Locate the cell with the specified text and output its [x, y] center coordinate. 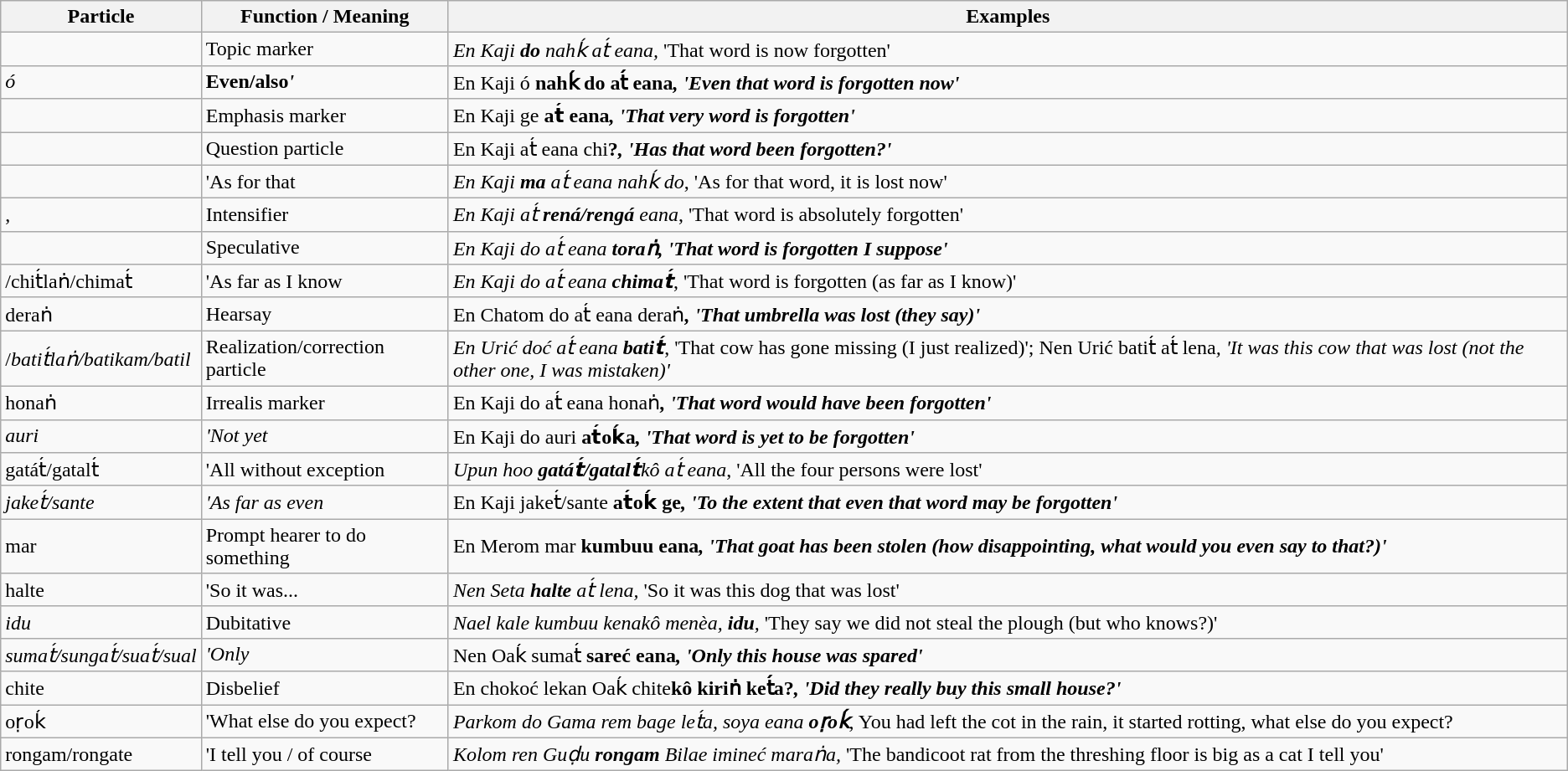
chite [101, 688]
En Kaji do auri at́oḱa, 'That word is yet to be forgotten' [1008, 436]
rongam/rongate [101, 754]
Prompt hearer to do something [325, 546]
En Chatom do at́ eana deraṅ, 'That umbrella was lost (they say)' [1008, 314]
En Kaji ma at́ eana nahḱ do, 'As for that word, it is lost now' [1008, 182]
jaket́/sante [101, 502]
'As far as even [325, 502]
Nen Oaḱ sumat́ sareć eana, 'Only this house was spared' [1008, 655]
Even/also' [325, 82]
'What else do you expect? [325, 722]
'All without exception [325, 470]
Upun hoo gatát́/gatalt́kô at́ eana, 'All the four persons were lost' [1008, 470]
Realization/correction particle [325, 358]
ó [101, 82]
Nen Seta halte at́ lena, 'So it was this dog that was lost' [1008, 590]
Intensifier [325, 215]
En Kaji ó nahḱ do at́ eana, 'Even that word is forgotten now' [1008, 82]
En Kaji ge at́ eana, 'That very word is forgotten' [1008, 116]
auri [101, 436]
gatát́/gatalt́ [101, 470]
En Kaji do nahḱ at́ eana, 'That word is now forgotten' [1008, 49]
En Kaji jaket́/sante at́oḱ ge, 'To the extent that even that word may be forgotten' [1008, 502]
En Kaji at́ rená/rengá eana, 'That word is absolutely forgotten' [1008, 215]
Parkom do Gama rem bage let́a, soya eana oṛoḱ, You had left the cot in the rain, it started rotting, what else do you expect? [1008, 722]
/batit́laṅ/batikam/batil [101, 358]
Question particle [325, 149]
Disbelief [325, 688]
halte [101, 590]
'I tell you / of course [325, 754]
Kolom ren Guḍu rongam Bilae imineć maraṅa, 'The bandicoot rat from the threshing floor is big as a cat I tell you' [1008, 754]
En chokoć lekan Oaḱ chitekô kiriṅ ket́a?, 'Did they really buy this small house?' [1008, 688]
Topic marker [325, 49]
/chit́laṅ/chimat́ [101, 281]
Irrealis marker [325, 403]
Function / Meaning [325, 17]
Examples [1008, 17]
En Merom mar kumbuu eana, 'That goat has been stolen (how disappointing, what would you even say to that?)' [1008, 546]
Hearsay [325, 314]
Dubitative [325, 622]
Nael kale kumbuu kenakô menèa, idu, 'They say we did not steal the plough (but who knows?)' [1008, 622]
mar [101, 546]
oṛoḱ [101, 722]
'Only [325, 655]
'So it was... [325, 590]
Emphasis marker [325, 116]
En Kaji do at́ eana honaṅ, 'That word would have been forgotten' [1008, 403]
En Kaji do at́ eana chimat́, 'That word is forgotten (as far as I know)' [1008, 281]
honaṅ [101, 403]
Particle [101, 17]
En Kaji do at́ eana toraṅ, 'That word is forgotten I suppose' [1008, 248]
'As far as I know [325, 281]
sumat́/sungat́/suat́/sual [101, 655]
En Kaji at́ eana chi?, 'Has that word been forgotten?' [1008, 149]
Speculative [325, 248]
deraṅ [101, 314]
, [101, 215]
'Not yet [325, 436]
'As for that [325, 182]
idu [101, 622]
